Pinpoint the cell where the given text exists, returning its [x, y] midpoint coordinate. 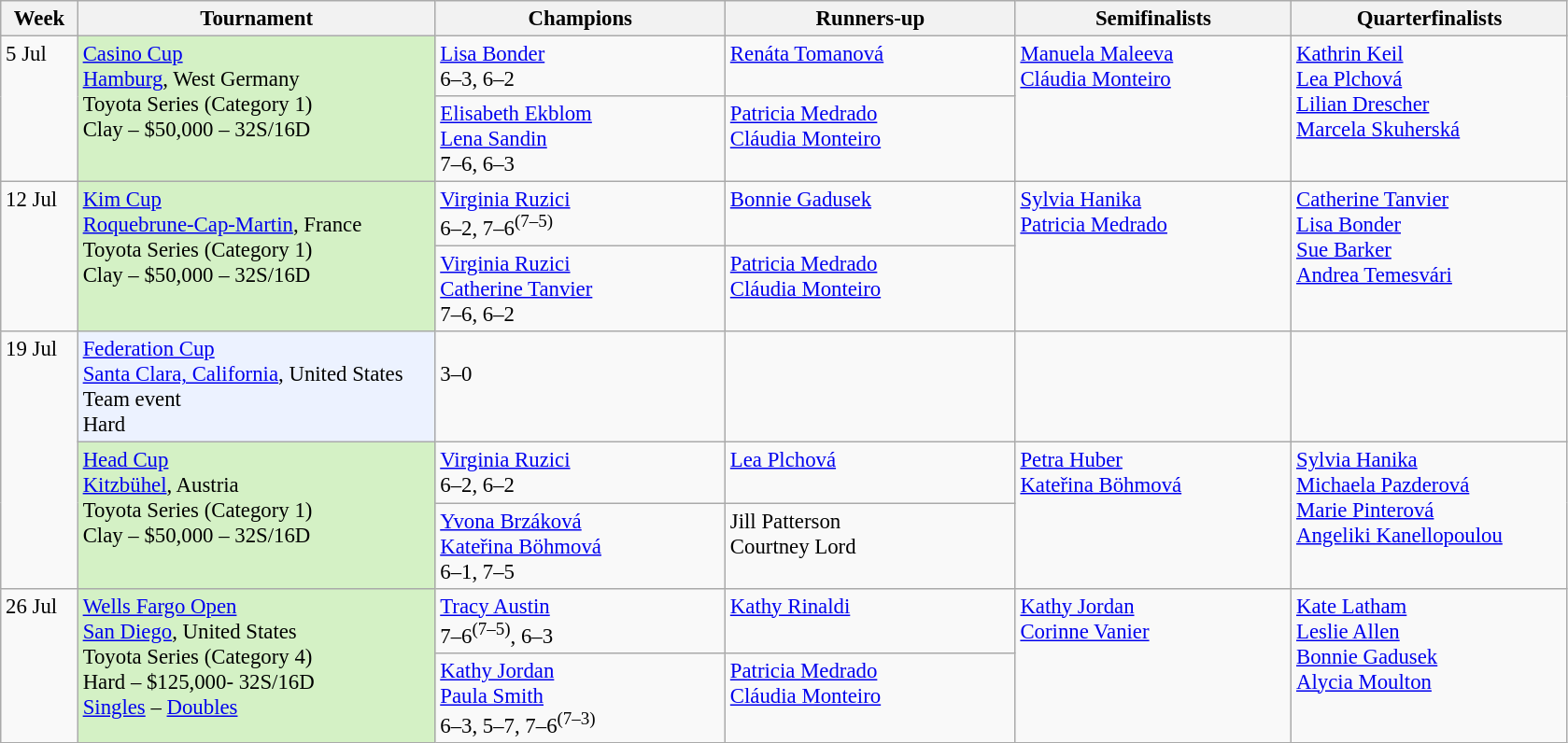
Wells Fargo Open San Diego, United StatesToyota Series (Category 4)Hard – $125,000- 32S/16DSingles – Doubles [256, 665]
Manuela Maleeva Cláudia Monteiro [1153, 109]
Runners-up [870, 19]
Semifinalists [1153, 19]
Yvona Brzáková Kateřina Böhmová 6–1, 7–5 [581, 546]
5 Jul [39, 109]
Renáta Tomanová [870, 67]
Tournament [256, 19]
Virginia Ruzici Catherine Tanvier 7–6, 6–2 [581, 289]
Virginia Ruzici6–2, 6–2 [581, 472]
Casino Cup Hamburg, West GermanyToyota Series (Category 1)Clay – $50,000 – 32S/16D [256, 109]
Jill Patterson Courtney Lord [870, 546]
Federation Cup Santa Clara, California, United StatesTeam eventHard [256, 388]
Bonnie Gadusek [870, 215]
Virginia Ruzici6–2, 7–6(7–5) [581, 215]
12 Jul [39, 258]
Petra Huber Kateřina Böhmová [1153, 515]
Lisa Bonder6–3, 6–2 [581, 67]
Kathy Rinaldi [870, 620]
Kathy Jordan Corinne Vanier [1153, 665]
Lea Plchová [870, 472]
26 Jul [39, 665]
Kathy Jordan Paula Smith 6–3, 5–7, 7–6(7–3) [581, 697]
Catherine Tanvier Lisa Bonder Sue Barker Andrea Temesvári [1430, 258]
Tracy Austin7–6(7–5), 6–3 [581, 620]
19 Jul [39, 461]
Sylvia Hanika Michaela Pazderová Marie Pinterová Angeliki Kanellopoulou [1430, 515]
Sylvia Hanika Patricia Medrado [1153, 258]
Elisabeth Ekblom Lena Sandin 7–6, 6–3 [581, 139]
Head Cup Kitzbühel, AustriaToyota Series (Category 1)Clay – $50,000 – 32S/16D [256, 515]
Kate Latham Leslie Allen Bonnie Gadusek Alycia Moulton [1430, 665]
3–0 [581, 388]
Week [39, 19]
Kim Cup Roquebrune-Cap-Martin, FranceToyota Series (Category 1)Clay – $50,000 – 32S/16D [256, 258]
Champions [581, 19]
Kathrin Keil Lea Plchová Lilian Drescher Marcela Skuherská [1430, 109]
Quarterfinalists [1430, 19]
